Find where the given text appears and provide that cell's center as (X, Y) coordinate. 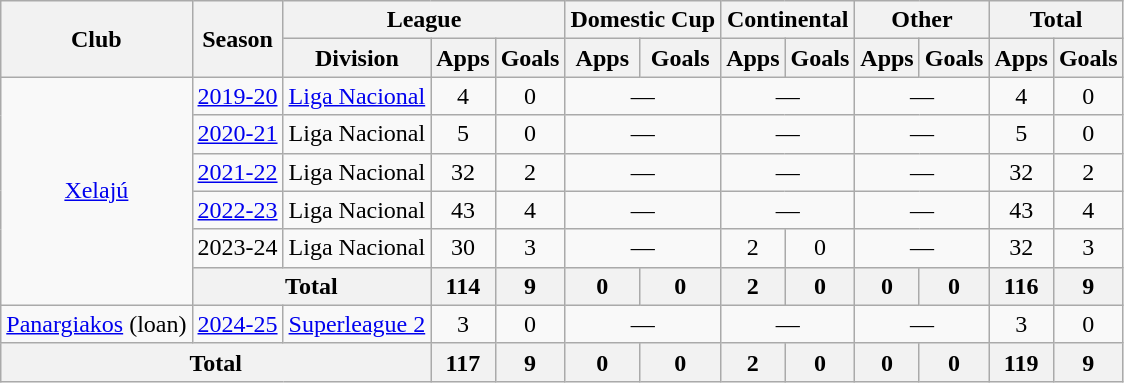
2022-23 (238, 210)
Club (96, 39)
2020-21 (238, 134)
2023-24 (238, 248)
Season (238, 39)
League (424, 20)
114 (463, 286)
117 (463, 362)
Panargiakos (loan) (96, 324)
2019-20 (238, 96)
Superleague 2 (357, 324)
Division (357, 58)
Domestic Cup (643, 20)
Xelajú (96, 191)
2021-22 (238, 172)
Other (922, 20)
30 (463, 248)
116 (1021, 286)
2024-25 (238, 324)
Continental (788, 20)
119 (1021, 362)
